Provide the (X, Y) coordinate of the cell's center where the given text is located.  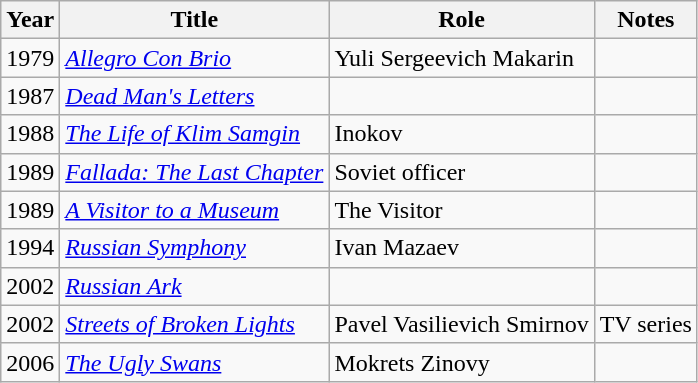
Soviet officer (462, 172)
1979 (30, 58)
Russian Ark (194, 286)
Yuli Sergeevich Makarin (462, 58)
Allegro Con Brio (194, 58)
Streets of Broken Lights (194, 324)
Fallada: The Last Chapter (194, 172)
Pavel Vasilievich Smirnov (462, 324)
1987 (30, 96)
Role (462, 20)
1994 (30, 248)
Russian Symphony (194, 248)
2006 (30, 362)
Inokov (462, 134)
Notes (646, 20)
Year (30, 20)
Ivan Mazaev (462, 248)
TV series (646, 324)
The Visitor (462, 210)
The Ugly Swans (194, 362)
The Life of Klim Samgin (194, 134)
Dead Man's Letters (194, 96)
1988 (30, 134)
Title (194, 20)
A Visitor to a Museum (194, 210)
Mokrets Zinovy (462, 362)
